Extract the [x, y] coordinate from the center of the cell holding the provided text.  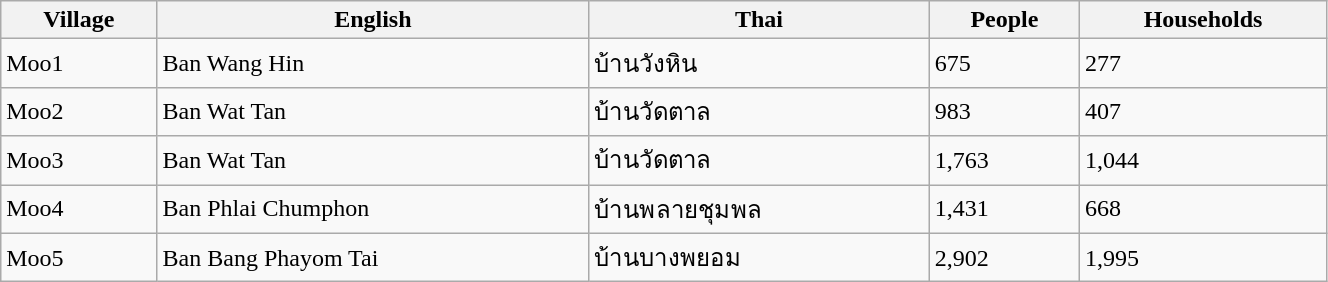
Moo4 [79, 208]
Village [79, 20]
Moo5 [79, 258]
Households [1204, 20]
Moo3 [79, 160]
1,431 [1004, 208]
1,044 [1204, 160]
บ้านบางพยอม [760, 258]
Moo1 [79, 64]
277 [1204, 64]
Ban Bang Phayom Tai [373, 258]
1,995 [1204, 258]
English [373, 20]
บ้านพลายชุมพล [760, 208]
Thai [760, 20]
668 [1204, 208]
1,763 [1004, 160]
Moo2 [79, 112]
บ้านวังหิน [760, 64]
983 [1004, 112]
Ban Phlai Chumphon [373, 208]
2,902 [1004, 258]
407 [1204, 112]
People [1004, 20]
675 [1004, 64]
Ban Wang Hin [373, 64]
